Locate the cell with the specified text and output its [x, y] center coordinate. 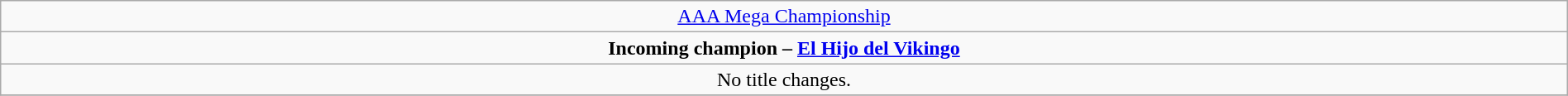
Incoming champion – El Hijo del Vikingo [784, 48]
No title changes. [784, 79]
AAA Mega Championship [784, 17]
